For the text-containing cell, return its midpoint in (X, Y) coordinate format. 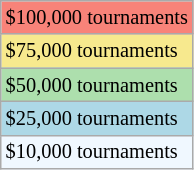
$100,000 tournaments (97, 17)
$50,000 tournaments (97, 85)
$10,000 tournaments (97, 152)
$75,000 tournaments (97, 51)
$25,000 tournaments (97, 118)
